Scan for the cell matching the given text and deliver its [x, y] coordinate at center. 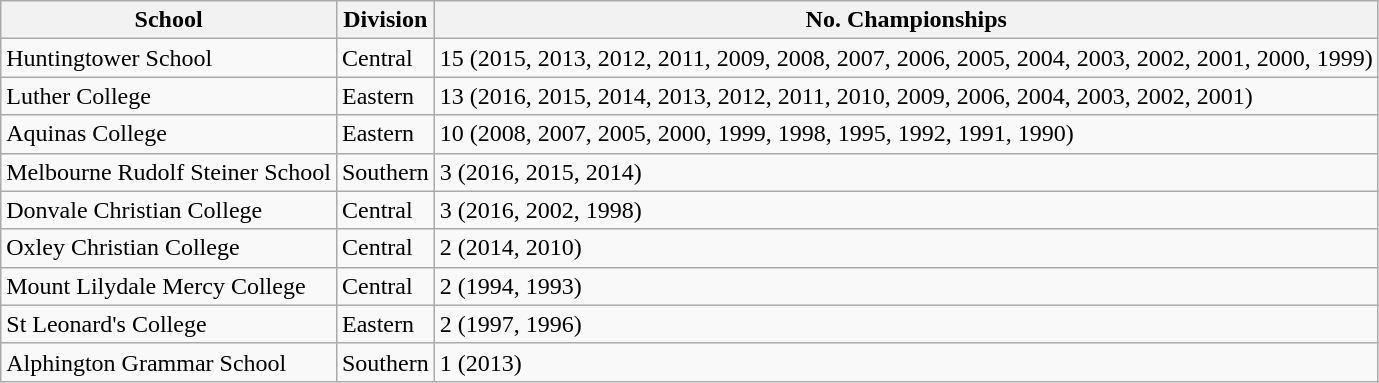
Donvale Christian College [169, 210]
3 (2016, 2002, 1998) [906, 210]
2 (1994, 1993) [906, 286]
10 (2008, 2007, 2005, 2000, 1999, 1998, 1995, 1992, 1991, 1990) [906, 134]
Alphington Grammar School [169, 362]
1 (2013) [906, 362]
Mount Lilydale Mercy College [169, 286]
Luther College [169, 96]
13 (2016, 2015, 2014, 2013, 2012, 2011, 2010, 2009, 2006, 2004, 2003, 2002, 2001) [906, 96]
15 (2015, 2013, 2012, 2011, 2009, 2008, 2007, 2006, 2005, 2004, 2003, 2002, 2001, 2000, 1999) [906, 58]
2 (2014, 2010) [906, 248]
Huntingtower School [169, 58]
St Leonard's College [169, 324]
Division [385, 20]
No. Championships [906, 20]
Oxley Christian College [169, 248]
Aquinas College [169, 134]
School [169, 20]
Melbourne Rudolf Steiner School [169, 172]
2 (1997, 1996) [906, 324]
3 (2016, 2015, 2014) [906, 172]
